Extract the (X, Y) coordinate from the center of the cell holding the provided text.  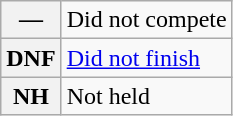
NH (31, 96)
DNF (31, 58)
Not held (146, 96)
— (31, 20)
Did not compete (146, 20)
Did not finish (146, 58)
